Search for the cell housing the specified text and yield its (x, y) center coordinate. 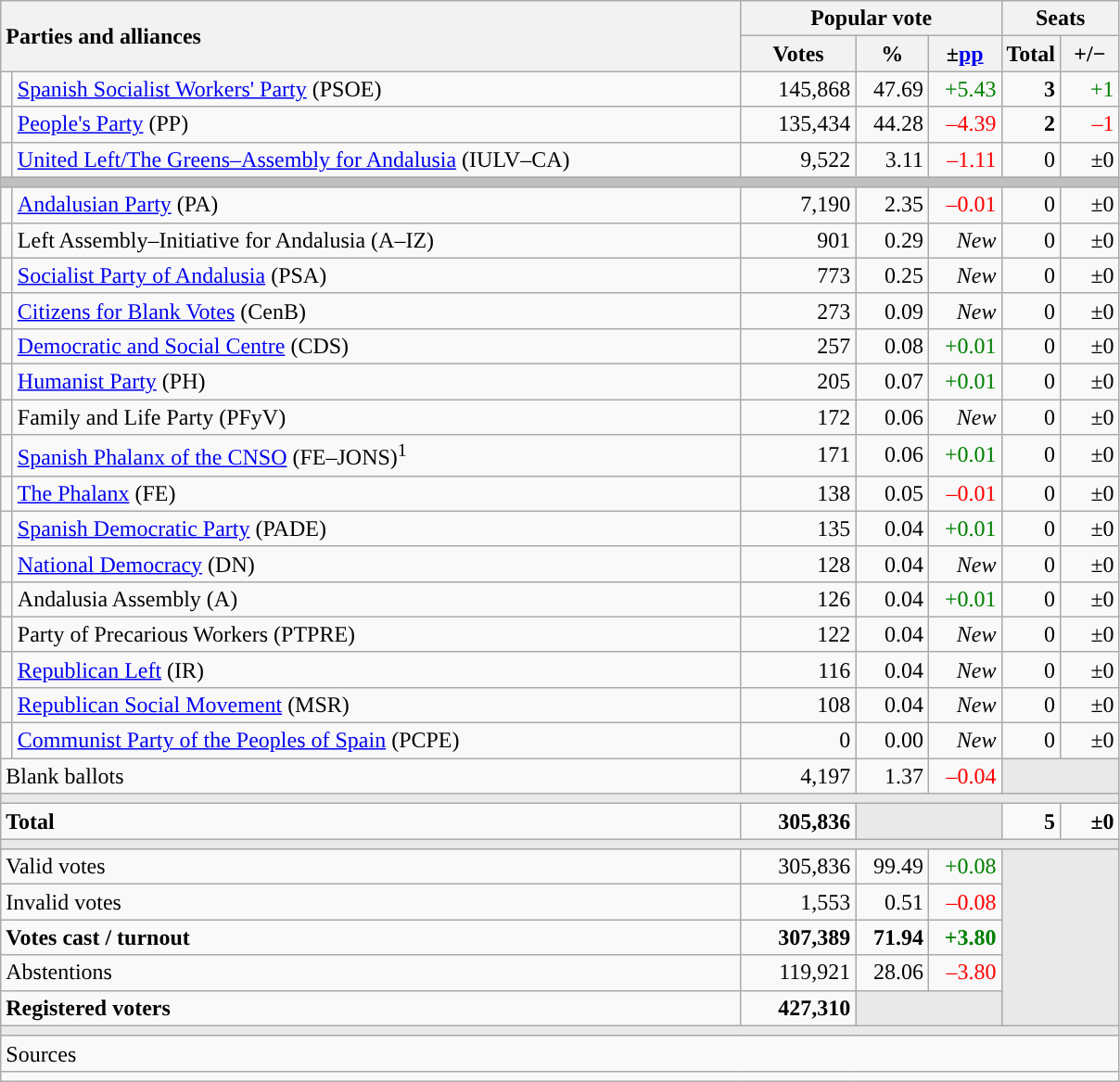
99.49 (892, 867)
+3.80 (964, 937)
Citizens for Blank Votes (CenB) (376, 311)
47.69 (892, 89)
122 (798, 634)
Party of Precarious Workers (PTPRE) (376, 634)
Votes cast / turnout (371, 937)
108 (798, 705)
The Phalanx (FE) (376, 493)
–3.80 (964, 973)
Sources (560, 1053)
2.35 (892, 205)
7,190 (798, 205)
–1.11 (964, 159)
Spanish Phalanx of the CNSO (FE–JONS)1 (376, 456)
Registered voters (371, 1008)
–0.08 (964, 902)
People's Party (PP) (376, 124)
3 (1031, 89)
United Left/The Greens–Assembly for Andalusia (IULV–CA) (376, 159)
3.11 (892, 159)
+5.43 (964, 89)
0.09 (892, 311)
0.00 (892, 741)
44.28 (892, 124)
427,310 (798, 1008)
28.06 (892, 973)
Seats (1061, 19)
National Democracy (DN) (376, 564)
Left Assembly–Initiative for Andalusia (A–IZ) (376, 240)
Votes (798, 54)
119,921 (798, 973)
0.29 (892, 240)
Parties and alliances (371, 36)
307,389 (798, 937)
Republican Left (IR) (376, 669)
Republican Social Movement (MSR) (376, 705)
135,434 (798, 124)
128 (798, 564)
–4.39 (964, 124)
Popular vote (872, 19)
0.05 (892, 493)
257 (798, 346)
4,197 (798, 776)
Spanish Socialist Workers' Party (PSOE) (376, 89)
–0.04 (964, 776)
Blank ballots (371, 776)
1.37 (892, 776)
2 (1031, 124)
0.08 (892, 346)
+0.08 (964, 867)
0.25 (892, 275)
205 (798, 381)
0.51 (892, 902)
Abstentions (371, 973)
Andalusian Party (PA) (376, 205)
Communist Party of the Peoples of Spain (PCPE) (376, 741)
135 (798, 528)
Democratic and Social Centre (CDS) (376, 346)
172 (798, 416)
273 (798, 311)
Family and Life Party (PFyV) (376, 416)
901 (798, 240)
Spanish Democratic Party (PADE) (376, 528)
–1 (1090, 124)
Socialist Party of Andalusia (PSA) (376, 275)
0.07 (892, 381)
Andalusia Assembly (A) (376, 599)
+1 (1090, 89)
5 (1031, 821)
Humanist Party (PH) (376, 381)
Valid votes (371, 867)
71.94 (892, 937)
9,522 (798, 159)
126 (798, 599)
Invalid votes (371, 902)
773 (798, 275)
1,553 (798, 902)
138 (798, 493)
145,868 (798, 89)
% (892, 54)
+/− (1090, 54)
171 (798, 456)
116 (798, 669)
±pp (964, 54)
